Detect which cell encompasses the target text, then output its [x, y] center coordinate. 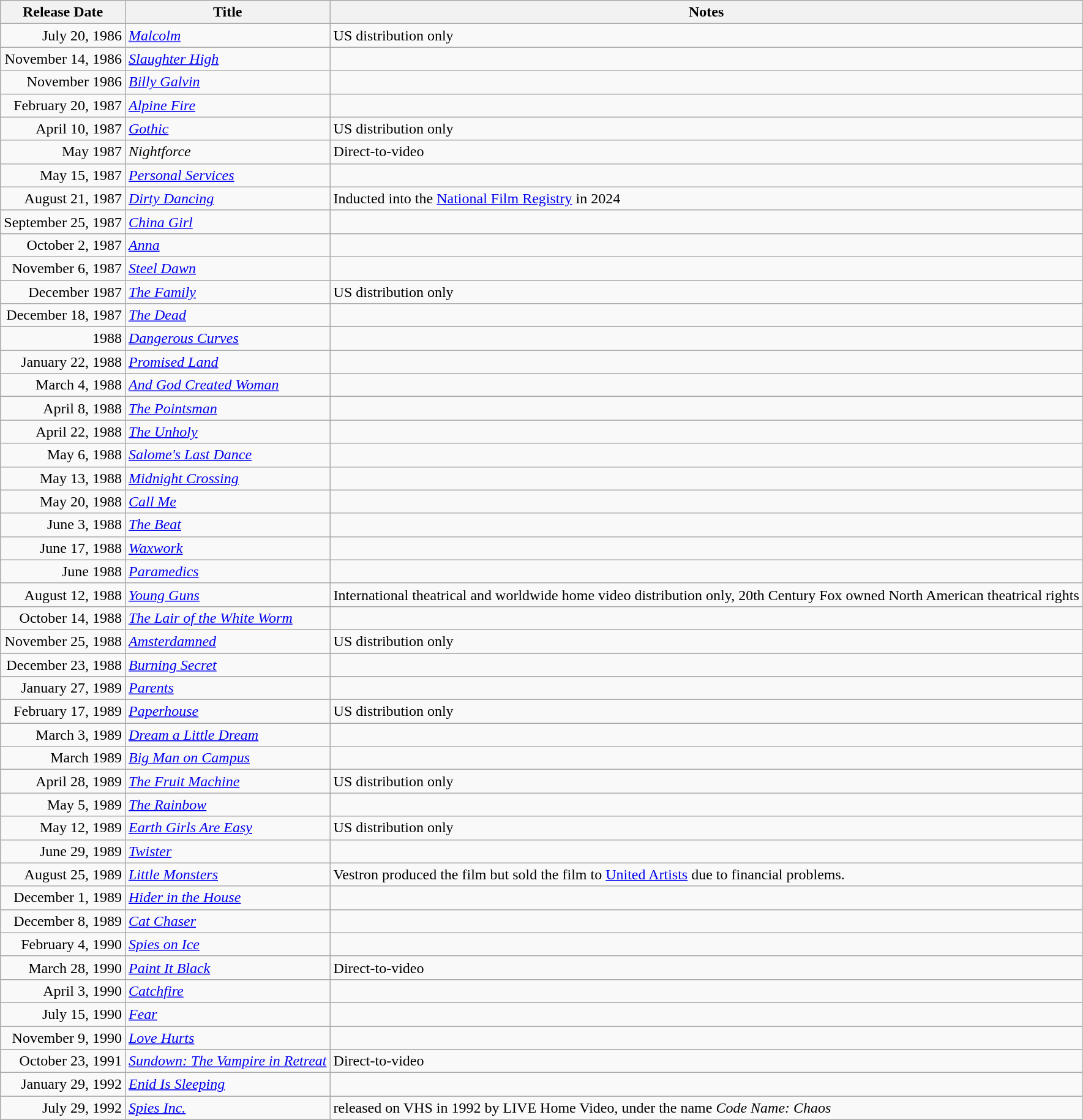
Amsterdamned [228, 641]
The Fruit Machine [228, 781]
December 8, 1989 [63, 921]
November 1986 [63, 82]
October 23, 1991 [63, 1061]
Notes [706, 12]
International theatrical and worldwide home video distribution only, 20th Century Fox owned North American theatrical rights [706, 595]
February 17, 1989 [63, 712]
May 5, 1989 [63, 805]
November 6, 1987 [63, 268]
December 1987 [63, 292]
Spies on Ice [228, 944]
January 29, 1992 [63, 1084]
Promised Land [228, 362]
May 13, 1988 [63, 478]
Dream a Little Dream [228, 735]
May 15, 1987 [63, 175]
May 20, 1988 [63, 502]
Paramedics [228, 571]
Steel Dawn [228, 268]
April 22, 1988 [63, 432]
March 1989 [63, 758]
Release Date [63, 12]
Billy Galvin [228, 82]
Little Monsters [228, 874]
Slaughter High [228, 59]
Love Hurts [228, 1038]
Cat Chaser [228, 921]
The Pointsman [228, 408]
August 25, 1989 [63, 874]
June 29, 1989 [63, 851]
April 3, 1990 [63, 991]
June 1988 [63, 571]
The Family [228, 292]
December 1, 1989 [63, 898]
November 9, 1990 [63, 1038]
March 4, 1988 [63, 385]
Inducted into the National Film Registry in 2024 [706, 198]
April 8, 1988 [63, 408]
Earth Girls Are Easy [228, 828]
April 10, 1987 [63, 129]
Enid Is Sleeping [228, 1084]
Dirty Dancing [228, 198]
March 3, 1989 [63, 735]
Salome's Last Dance [228, 455]
The Rainbow [228, 805]
February 20, 1987 [63, 105]
October 2, 1987 [63, 245]
Young Guns [228, 595]
Dangerous Curves [228, 339]
Midnight Crossing [228, 478]
Vestron produced the film but sold the film to United Artists due to financial problems. [706, 874]
April 28, 1989 [63, 781]
The Dead [228, 315]
Gothic [228, 129]
May 1987 [63, 152]
November 14, 1986 [63, 59]
December 18, 1987 [63, 315]
October 14, 1988 [63, 618]
February 4, 1990 [63, 944]
Call Me [228, 502]
Title [228, 12]
China Girl [228, 222]
July 20, 1986 [63, 36]
Burning Secret [228, 664]
1988 [63, 339]
July 15, 1990 [63, 1014]
Nightforce [228, 152]
November 25, 1988 [63, 641]
Paperhouse [228, 712]
Parents [228, 688]
Twister [228, 851]
Big Man on Campus [228, 758]
Hider in the House [228, 898]
January 27, 1989 [63, 688]
May 12, 1989 [63, 828]
The Lair of the White Worm [228, 618]
September 25, 1987 [63, 222]
January 22, 1988 [63, 362]
Malcolm [228, 36]
Anna [228, 245]
Alpine Fire [228, 105]
Spies Inc. [228, 1108]
Fear [228, 1014]
June 3, 1988 [63, 525]
June 17, 1988 [63, 548]
August 12, 1988 [63, 595]
And God Created Woman [228, 385]
The Unholy [228, 432]
Waxwork [228, 548]
Paint It Black [228, 968]
December 23, 1988 [63, 664]
August 21, 1987 [63, 198]
The Beat [228, 525]
Sundown: The Vampire in Retreat [228, 1061]
Personal Services [228, 175]
released on VHS in 1992 by LIVE Home Video, under the name Code Name: Chaos [706, 1108]
May 6, 1988 [63, 455]
Catchfire [228, 991]
July 29, 1992 [63, 1108]
March 28, 1990 [63, 968]
